Locate the cell with the specified text and output its (X, Y) center coordinate. 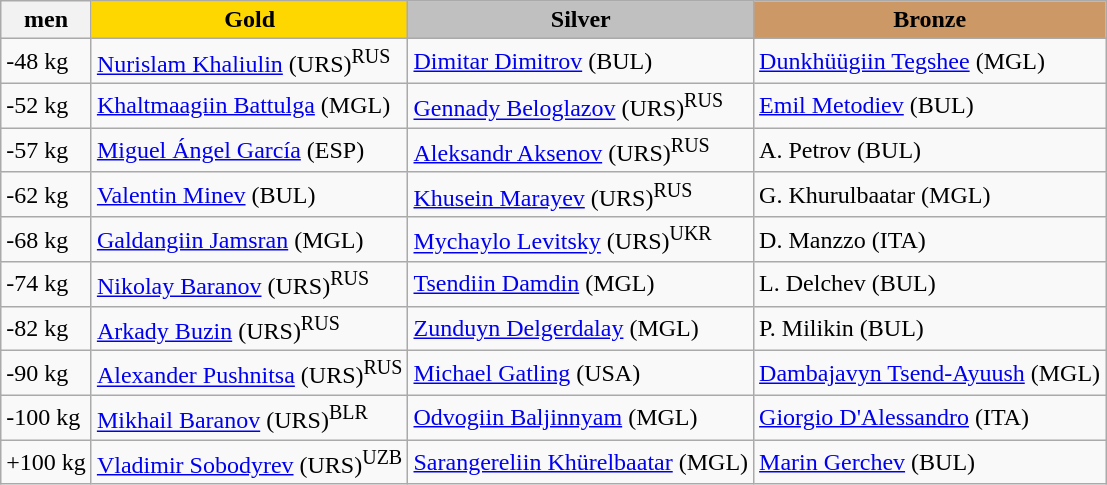
A. Petrov (BUL) (930, 150)
Galdangiin Jamsran (MGL) (250, 240)
Valentin Minev (BUL) (250, 194)
G. Khurulbaatar (MGL) (930, 194)
Gennady Beloglazov (URS)RUS (581, 106)
-90 kg (46, 374)
Silver (581, 20)
-57 kg (46, 150)
-82 kg (46, 328)
Mychaylo Levitsky (URS)UKR (581, 240)
Dunkhüügiin Tegshee (MGL) (930, 62)
Khaltmaagiin Battulga (MGL) (250, 106)
Vladimir Sobodyrev (URS)UZB (250, 462)
Miguel Ángel García (ESP) (250, 150)
L. Delchev (BUL) (930, 284)
Nurislam Khaliulin (URS)RUS (250, 62)
-74 kg (46, 284)
Marin Gerchev (BUL) (930, 462)
Arkady Buzin (URS)RUS (250, 328)
Alexander Pushnitsa (URS)RUS (250, 374)
-62 kg (46, 194)
D. Manzzo (ITA) (930, 240)
Mikhail Baranov (URS)BLR (250, 418)
Aleksandr Aksenov (URS)RUS (581, 150)
men (46, 20)
Khusein Marayev (URS)RUS (581, 194)
Giorgio D'Alessandro (ITA) (930, 418)
Emil Metodiev (BUL) (930, 106)
Odvogiin Baljinnyam (MGL) (581, 418)
P. Milikin (BUL) (930, 328)
Sarangereliin Khürelbaatar (MGL) (581, 462)
Dambajavyn Tsend-Ayuush (MGL) (930, 374)
-68 kg (46, 240)
Gold (250, 20)
+100 kg (46, 462)
Tsendiin Damdin (MGL) (581, 284)
Nikolay Baranov (URS)RUS (250, 284)
-48 kg (46, 62)
Michael Gatling (USA) (581, 374)
-52 kg (46, 106)
Dimitar Dimitrov (BUL) (581, 62)
Bronze (930, 20)
-100 kg (46, 418)
Zunduyn Delgerdalay (MGL) (581, 328)
